Detect which cell encompasses the target text, then output its [x, y] center coordinate. 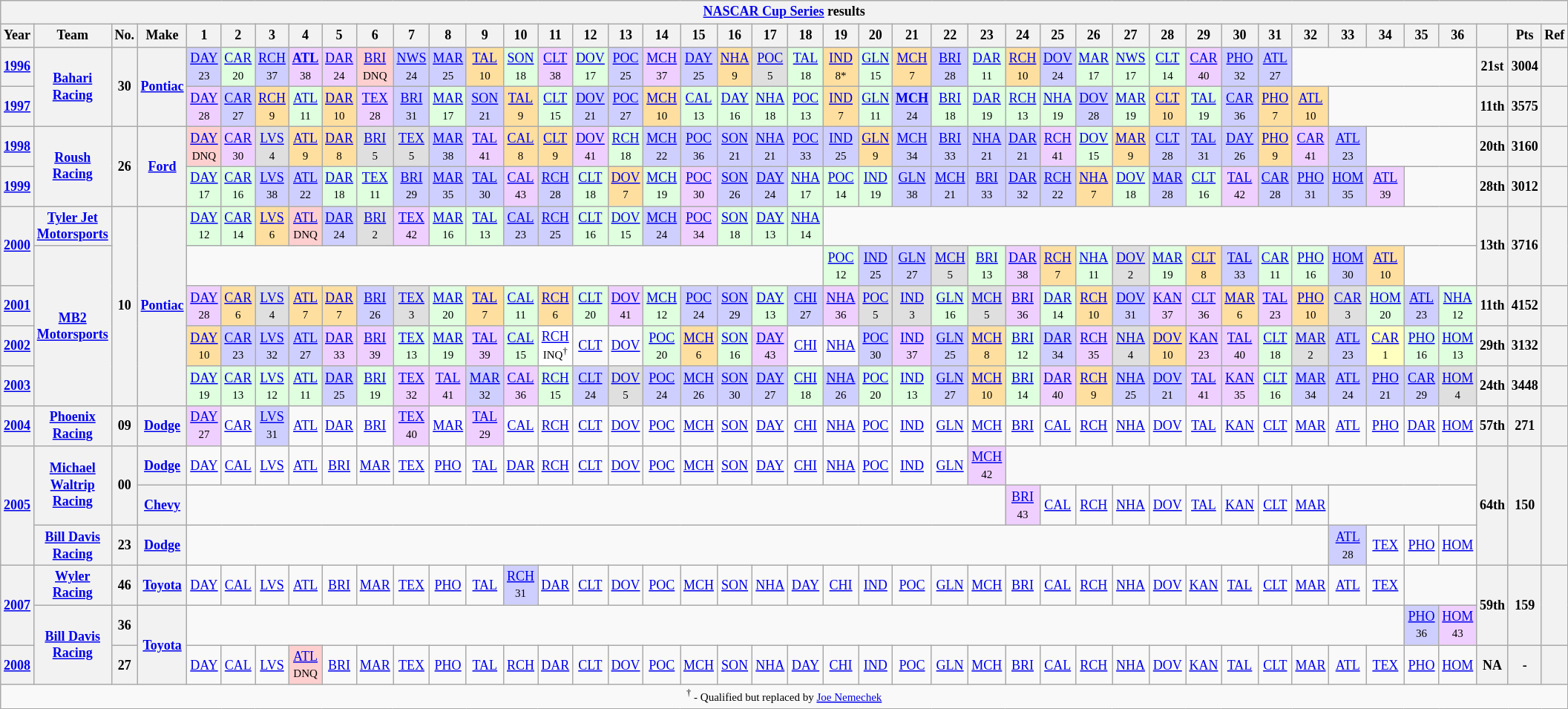
NHA4 [1131, 346]
ATL7 [305, 306]
BRI14 [1023, 386]
3004 [1524, 67]
2002 [18, 346]
TAL31 [1204, 146]
DAY17 [204, 186]
RCH13 [1023, 107]
IND13 [913, 386]
TAL10 [485, 67]
DAR32 [1023, 186]
TEX28 [375, 107]
RCH7 [1057, 266]
MAR16 [448, 226]
HOM13 [1457, 346]
2007 [18, 604]
DOV31 [1131, 306]
KAN37 [1167, 306]
RCH22 [1057, 186]
DAY26 [1240, 146]
12 [591, 36]
CLT9 [555, 146]
3448 [1524, 386]
PHO9 [1275, 146]
CAL23 [521, 226]
09 [125, 426]
POC34 [699, 226]
CLT14 [1167, 67]
MAR38 [448, 146]
1 [204, 36]
ATL39 [1386, 186]
HOM4 [1457, 386]
CLT10 [1167, 107]
21st [1493, 67]
MAR9 [1131, 146]
PHO31 [1311, 186]
Ford [162, 166]
GLN16 [950, 306]
MCH6 [699, 346]
Phoenix Racing [73, 426]
† - Qualified but replaced by Joe Nemechek [784, 696]
MCH21 [950, 186]
RCH35 [1094, 346]
BRI19 [375, 386]
RCH15 [555, 386]
DAR33 [340, 346]
Pts [1524, 36]
CAR20 [238, 67]
TEX11 [375, 186]
15 [699, 36]
14 [662, 36]
2 [238, 36]
GLN15 [876, 67]
DAR10 [340, 107]
TEX13 [411, 346]
CAR13 [238, 386]
GLN38 [913, 186]
16 [735, 36]
BRI18 [950, 107]
CAR27 [238, 107]
20 [876, 36]
CAR3 [1348, 306]
MCH37 [662, 67]
DAR40 [1057, 386]
24 [1023, 36]
RCHINQ† [555, 346]
7 [411, 36]
CLT36 [1204, 306]
No. [125, 36]
CAR6 [238, 306]
HOM35 [1348, 186]
MCH26 [699, 386]
CAL15 [521, 346]
25 [1057, 36]
1999 [18, 186]
Year [18, 36]
DAR7 [340, 306]
DAY19 [204, 386]
MAR34 [1311, 386]
DAR8 [340, 146]
TEX32 [411, 386]
BRI39 [375, 346]
TEX40 [411, 426]
9 [485, 36]
CLT20 [591, 306]
IND37 [913, 346]
RCH28 [555, 186]
MAR28 [1167, 186]
ATL22 [305, 186]
CAL11 [521, 306]
32 [1311, 36]
3132 [1524, 346]
57th [1493, 426]
28 [1167, 36]
IND7 [841, 107]
MCH7 [913, 67]
CAR1 [1386, 346]
NHA18 [770, 107]
159 [1524, 604]
TAL23 [1275, 306]
HOM30 [1348, 266]
BRI12 [1023, 346]
CLT15 [555, 107]
BRI29 [411, 186]
LVS32 [272, 346]
DOV7 [626, 186]
MCH12 [662, 306]
TAL42 [1240, 186]
2008 [18, 665]
IND8* [841, 67]
CAR41 [1311, 146]
NHA11 [1094, 266]
46 [125, 585]
ATL38 [305, 67]
CAR28 [1275, 186]
DAY23 [204, 67]
CAL8 [521, 146]
59th [1493, 604]
DOV28 [1094, 107]
34 [1386, 36]
CAR40 [1204, 67]
BRI2 [375, 226]
SON16 [735, 346]
NHA36 [841, 306]
KAN23 [1204, 346]
Bahari Racing [73, 86]
DAR11 [987, 67]
5 [340, 36]
2003 [18, 386]
Roush Racing [73, 166]
DAR19 [987, 107]
MCH22 [662, 146]
3160 [1524, 146]
GLN11 [876, 107]
1997 [18, 107]
8 [448, 36]
ATL28 [1348, 546]
NHA9 [735, 67]
TAL13 [485, 226]
CAL36 [521, 386]
MAR6 [1240, 306]
DAY16 [735, 107]
POC13 [806, 107]
DAR21 [1023, 146]
NWS17 [1131, 67]
NHA7 [1094, 186]
POC27 [626, 107]
TAL18 [806, 67]
TAL19 [1204, 107]
CAR14 [238, 226]
64th [1493, 505]
Wyler Racing [73, 585]
BRI26 [375, 306]
NHA14 [806, 226]
SON29 [735, 306]
31 [1275, 36]
Tyler Jet Motorsports [73, 226]
LVS38 [272, 186]
TEX42 [411, 226]
PHO7 [1275, 107]
ATL9 [305, 146]
NWS24 [411, 67]
TAL33 [1240, 266]
PHO10 [1311, 306]
24th [1493, 386]
IND3 [913, 306]
MAR32 [485, 386]
13th [1493, 246]
CAR29 [1422, 386]
3 [272, 36]
DAY25 [699, 67]
DAY24 [770, 186]
271 [1524, 426]
NA [1493, 665]
18 [806, 36]
NHA25 [1131, 386]
NHA12 [1457, 306]
150 [1524, 505]
GLN25 [950, 346]
LVS12 [272, 386]
2004 [18, 426]
PHO32 [1240, 67]
BRI5 [375, 146]
11 [555, 36]
CLT38 [555, 67]
MCH8 [987, 346]
1998 [18, 146]
POC12 [841, 266]
DAR14 [1057, 306]
CLT24 [591, 386]
6 [375, 36]
22 [950, 36]
DOV18 [1131, 186]
NHA19 [1057, 107]
RCH6 [555, 306]
4152 [1524, 306]
IND19 [876, 186]
TEX3 [411, 306]
21 [913, 36]
35 [1422, 36]
POC33 [806, 146]
CLT8 [1204, 266]
20th [1493, 146]
POC25 [626, 67]
DOV24 [1057, 67]
28th [1493, 186]
MAR2 [1311, 346]
TEX5 [411, 146]
CHI18 [806, 386]
Make [162, 36]
29 [1204, 36]
- [1524, 665]
NHA17 [806, 186]
DAR18 [340, 186]
13 [626, 36]
TAL7 [485, 306]
HOM20 [1386, 306]
3012 [1524, 186]
HOM43 [1457, 625]
Chevy [162, 506]
KAN35 [1240, 386]
2005 [18, 505]
TAL39 [485, 346]
Team [73, 36]
CAL43 [521, 186]
Ref [1555, 36]
MCH34 [913, 146]
BRI36 [1023, 306]
RCH18 [626, 146]
LVS6 [272, 226]
CAL13 [699, 107]
MCH42 [987, 465]
Michael Waltrip Racing [73, 486]
CAR30 [238, 146]
DOV17 [591, 67]
CHI27 [806, 306]
DOV2 [1131, 266]
CAR23 [238, 346]
PHO21 [1386, 386]
ATL24 [1348, 386]
3716 [1524, 246]
BRI31 [411, 107]
CLT28 [1167, 146]
DAY43 [770, 346]
3575 [1524, 107]
CAR11 [1275, 266]
MAR35 [448, 186]
17 [770, 36]
DAY12 [204, 226]
LVS31 [272, 426]
POC14 [841, 186]
MCH19 [662, 186]
00 [125, 486]
CAR36 [1240, 107]
TAL29 [485, 426]
33 [1348, 36]
DAR34 [1057, 346]
2001 [18, 306]
BRIDNQ [375, 67]
MAR20 [448, 306]
NHA26 [841, 386]
BRI13 [987, 266]
RCH41 [1057, 146]
1996 [18, 67]
MB2 Motorsports [73, 325]
CAR16 [238, 186]
2000 [18, 246]
DAY10 [204, 346]
DAYDNQ [204, 146]
RCH37 [272, 67]
19 [841, 36]
29th [1493, 346]
TAL40 [1240, 346]
NASCAR Cup Series results [784, 12]
TAL30 [485, 186]
RCH31 [521, 585]
GLN9 [876, 146]
POC36 [699, 146]
DOV10 [1167, 346]
BRI28 [950, 67]
CAR [238, 426]
DAR25 [340, 386]
4 [305, 36]
DOV5 [626, 386]
PHO36 [1422, 625]
SON30 [735, 386]
RCH25 [555, 226]
MAR25 [448, 67]
SON26 [735, 186]
DAR38 [1023, 266]
BRI43 [1023, 506]
TAL9 [521, 107]
